Return the (x, y) coordinate for the center point of the cell that contains the specified text.  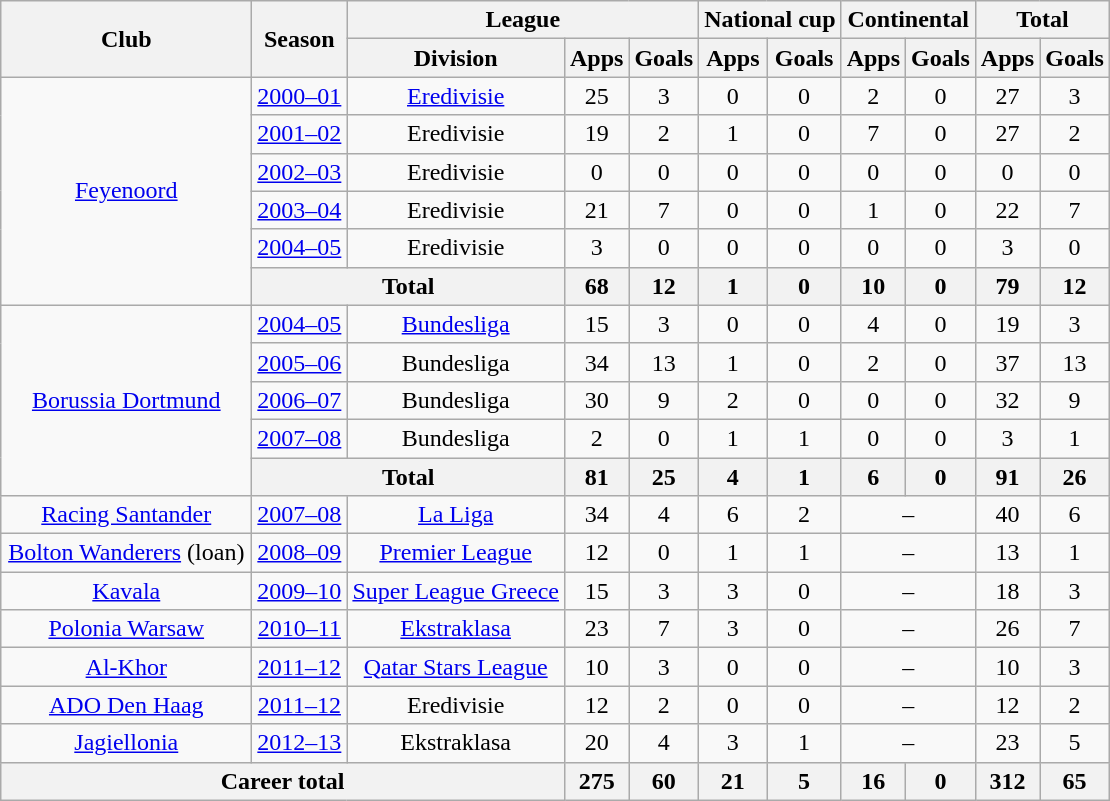
18 (1007, 591)
22 (1007, 210)
37 (1007, 362)
Season (300, 39)
32 (1007, 400)
2002–03 (300, 172)
Borussia Dortmund (126, 400)
2006–07 (300, 400)
60 (664, 781)
2005–06 (300, 362)
Club (126, 39)
National cup (770, 20)
Jagiellonia (126, 743)
312 (1007, 781)
Division (456, 58)
2001–02 (300, 134)
Super League Greece (456, 591)
Qatar Stars League (456, 667)
Feyenoord (126, 191)
2008–09 (300, 553)
Continental (908, 20)
20 (596, 743)
65 (1075, 781)
La Liga (456, 515)
16 (873, 781)
Racing Santander (126, 515)
Kavala (126, 591)
40 (1007, 515)
2012–13 (300, 743)
2009–10 (300, 591)
2003–04 (300, 210)
Bolton Wanderers (loan) (126, 553)
League (523, 20)
81 (596, 477)
Al-Khor (126, 667)
68 (596, 286)
30 (596, 400)
Polonia Warsaw (126, 629)
91 (1007, 477)
ADO Den Haag (126, 705)
275 (596, 781)
Career total (283, 781)
Premier League (456, 553)
2000–01 (300, 96)
2010–11 (300, 629)
79 (1007, 286)
